Scan for the cell matching the given text and deliver its (X, Y) coordinate at center. 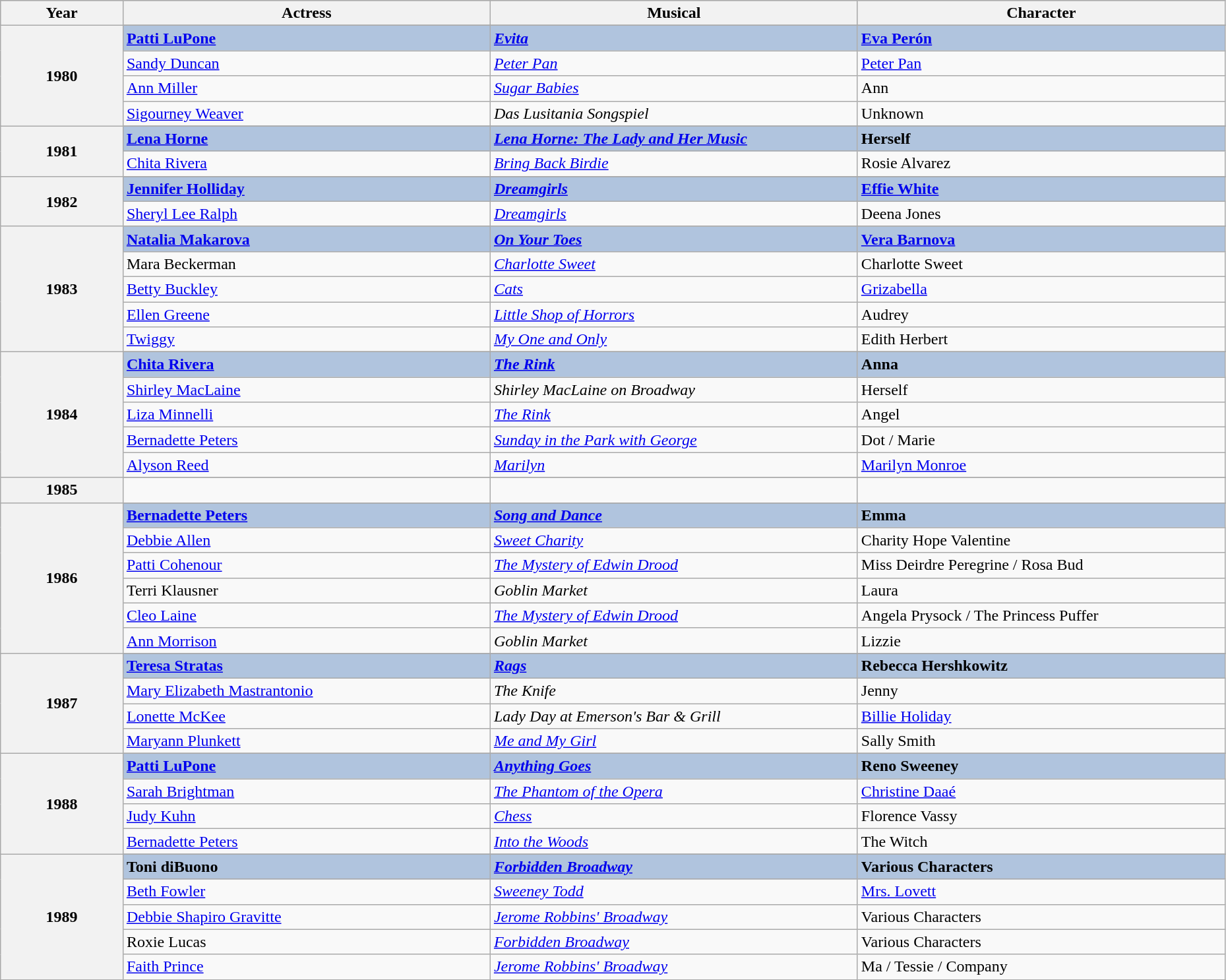
Marilyn Monroe (1041, 465)
Sweeney Todd (674, 892)
Jennifer Holliday (306, 189)
Reno Sweeney (1041, 766)
1981 (62, 151)
Character (1041, 13)
1982 (62, 201)
Ann Morrison (306, 640)
Toni diBuono (306, 867)
My One and Only (674, 340)
Chess (674, 816)
Anna (1041, 365)
Maryann Plunkett (306, 741)
Musical (674, 13)
1986 (62, 578)
Alyson Reed (306, 465)
Shirley MacLaine on Broadway (674, 390)
Sigourney Weaver (306, 113)
Marilyn (674, 465)
The Knife (674, 690)
Beth Fowler (306, 892)
1988 (62, 804)
Laura (1041, 590)
Shirley MacLaine (306, 390)
Audrey (1041, 315)
Roxie Lucas (306, 942)
1985 (62, 490)
Deena Jones (1041, 214)
Rebecca Hershkowitz (1041, 665)
On Your Toes (674, 239)
Ellen Greene (306, 315)
Angela Prysock / The Princess Puffer (1041, 615)
1983 (62, 289)
Florence Vassy (1041, 816)
Vera Barnova (1041, 239)
Charity Hope Valentine (1041, 540)
Rags (674, 665)
Mrs. Lovett (1041, 892)
Miss Deirdre Peregrine / Rosa Bud (1041, 565)
Me and My Girl (674, 741)
Rosie Alvarez (1041, 164)
Edith Herbert (1041, 340)
Year (62, 13)
Lena Horne: The Lady and Her Music (674, 138)
Dot / Marie (1041, 440)
Unknown (1041, 113)
Cleo Laine (306, 615)
Sheryl Lee Ralph (306, 214)
Billie Holiday (1041, 716)
Little Shop of Horrors (674, 315)
Song and Dance (674, 515)
Grizabella (1041, 289)
Debbie Shapiro Gravitte (306, 917)
1984 (62, 415)
Sweet Charity (674, 540)
Lena Horne (306, 138)
Emma (1041, 515)
Lonette McKee (306, 716)
Evita (674, 38)
Sandy Duncan (306, 63)
Eva Perón (1041, 38)
Lady Day at Emerson's Bar & Grill (674, 716)
Betty Buckley (306, 289)
Das Lusitania Songspiel (674, 113)
Lizzie (1041, 640)
Faith Prince (306, 967)
Sugar Babies (674, 88)
The Phantom of the Opera (674, 791)
1987 (62, 703)
Mara Beckerman (306, 264)
Terri Klausner (306, 590)
Teresa Stratas (306, 665)
Ann (1041, 88)
Into the Woods (674, 842)
Sally Smith (1041, 741)
1980 (62, 76)
Anything Goes (674, 766)
Judy Kuhn (306, 816)
Cats (674, 289)
Sarah Brightman (306, 791)
Angel (1041, 415)
Debbie Allen (306, 540)
Effie White (1041, 189)
Actress (306, 13)
Ma / Tessie / Company (1041, 967)
The Witch (1041, 842)
Liza Minnelli (306, 415)
Sunday in the Park with George (674, 440)
Patti Cohenour (306, 565)
Jenny (1041, 690)
Bring Back Birdie (674, 164)
Twiggy (306, 340)
Ann Miller (306, 88)
Christine Daaé (1041, 791)
Mary Elizabeth Mastrantonio (306, 690)
1989 (62, 917)
Natalia Makarova (306, 239)
